Output the [X, Y] coordinate of the center of the cell containing the given text.  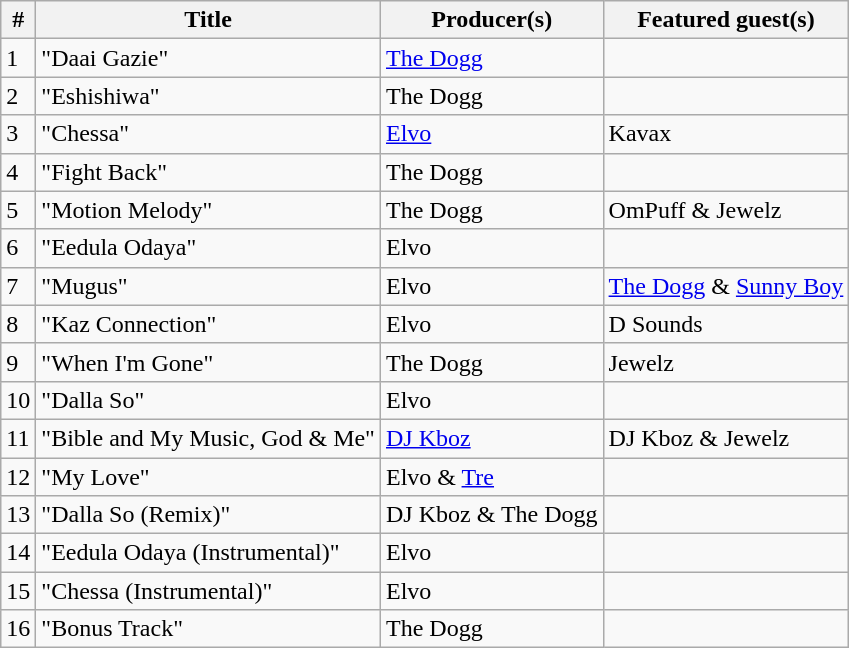
"Bible and My Music, God & Me" [208, 438]
D Sounds [726, 324]
5 [18, 210]
The Dogg & Sunny Boy [726, 286]
"Motion Melody" [208, 210]
"Dalla So (Remix)" [208, 515]
10 [18, 400]
16 [18, 629]
"Chessa" [208, 134]
Title [208, 20]
"My Love" [208, 477]
6 [18, 248]
15 [18, 591]
9 [18, 362]
"Daai Gazie" [208, 58]
DJ Kboz [492, 438]
7 [18, 286]
12 [18, 477]
# [18, 20]
Kavax [726, 134]
8 [18, 324]
"When I'm Gone" [208, 362]
OmPuff & Jewelz [726, 210]
"Bonus Track" [208, 629]
13 [18, 515]
Featured guest(s) [726, 20]
"Fight Back" [208, 172]
"Kaz Connection" [208, 324]
"Chessa (Instrumental)" [208, 591]
Producer(s) [492, 20]
"Eshishiwa" [208, 96]
Jewelz [726, 362]
3 [18, 134]
14 [18, 553]
"Mugus" [208, 286]
1 [18, 58]
11 [18, 438]
"Eedula Odaya (Instrumental)" [208, 553]
2 [18, 96]
Elvo & Tre [492, 477]
"Eedula Odaya" [208, 248]
4 [18, 172]
DJ Kboz & The Dogg [492, 515]
DJ Kboz & Jewelz [726, 438]
"Dalla So" [208, 400]
